Determine the [X, Y] coordinate at the center of the cell enclosing the given text.  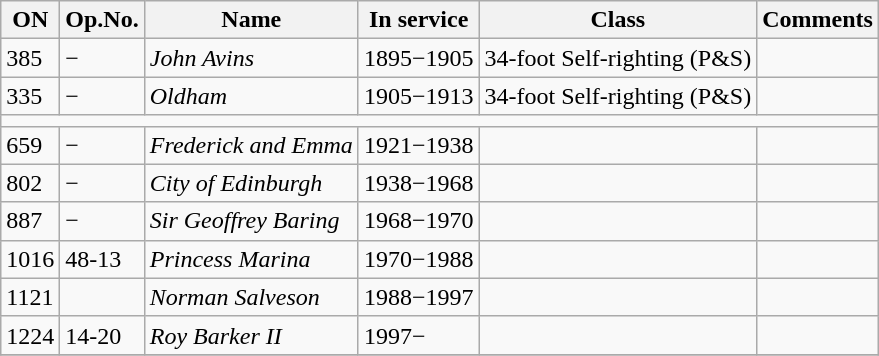
385 [30, 58]
1224 [30, 335]
1921−1938 [418, 145]
1895−1905 [418, 58]
In service [418, 20]
Op.No. [102, 20]
1016 [30, 259]
Name [251, 20]
Class [618, 20]
1988−1997 [418, 297]
887 [30, 221]
1938−1968 [418, 183]
14-20 [102, 335]
48-13 [102, 259]
Roy Barker II [251, 335]
ON [30, 20]
1997− [418, 335]
335 [30, 96]
Comments [818, 20]
1970−1988 [418, 259]
1121 [30, 297]
Frederick and Emma [251, 145]
City of Edinburgh [251, 183]
1905−1913 [418, 96]
802 [30, 183]
659 [30, 145]
Sir Geoffrey Baring [251, 221]
Princess Marina [251, 259]
John Avins [251, 58]
1968−1970 [418, 221]
Norman Salveson [251, 297]
Oldham [251, 96]
